Detect which cell encompasses the target text, then output its [X, Y] center coordinate. 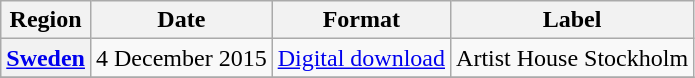
Digital download [361, 58]
Date [181, 20]
4 December 2015 [181, 58]
Sweden [46, 58]
Label [572, 20]
Artist House Stockholm [572, 58]
Format [361, 20]
Region [46, 20]
